Return (x, y) of the center of cell containing provided text 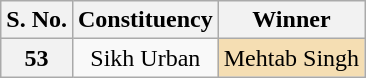
Mehtab Singh (291, 58)
53 (37, 58)
Sikh Urban (145, 58)
Winner (291, 20)
Constituency (145, 20)
S. No. (37, 20)
